Search for the cell housing the specified text and yield its [x, y] center coordinate. 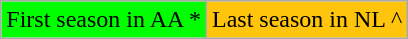
First season in AA * [104, 20]
Last season in NL ^ [308, 20]
